Search for the cell housing the specified text and yield its [x, y] center coordinate. 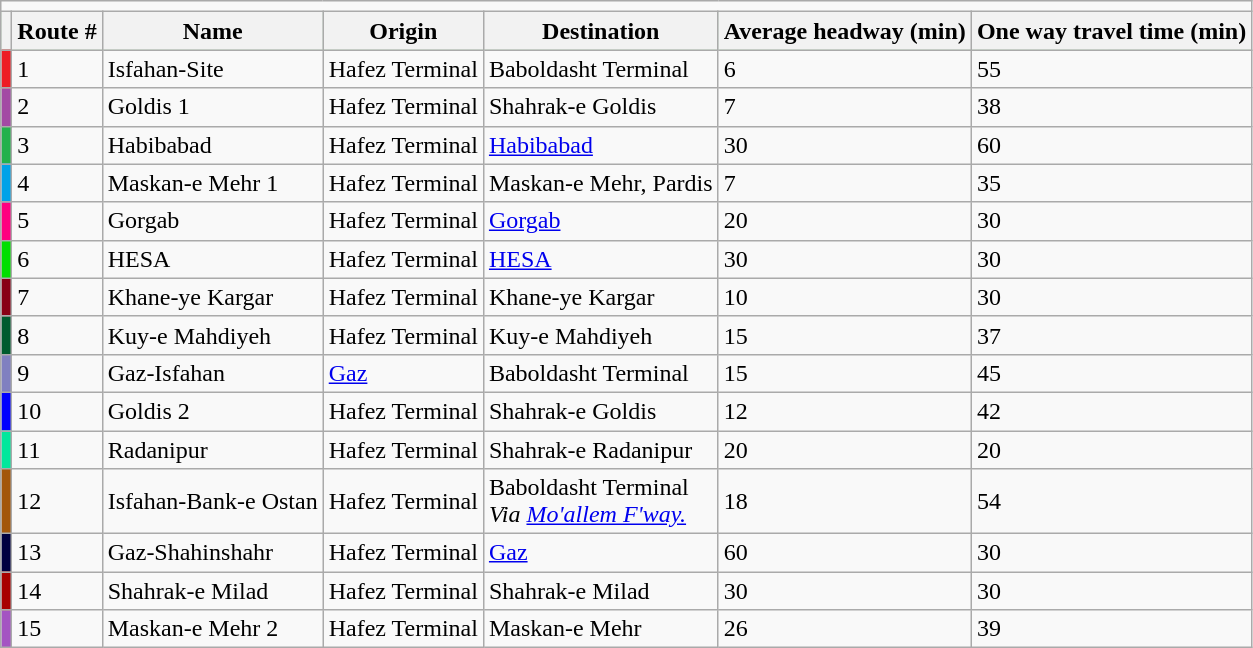
1 [57, 69]
42 [1111, 411]
37 [1111, 335]
Shahrak-e Radanipur [600, 449]
Route # [57, 31]
14 [57, 591]
Destination [600, 31]
55 [1111, 69]
Origin [403, 31]
Goldis 1 [212, 107]
Name [212, 31]
3 [57, 145]
Baboldasht TerminalVia Mo'allem F'way. [600, 502]
13 [57, 553]
One way travel time (min) [1111, 31]
26 [844, 629]
38 [1111, 107]
11 [57, 449]
18 [844, 502]
9 [57, 373]
Maskan-e Mehr [600, 629]
5 [57, 221]
Goldis 2 [212, 411]
Average headway (min) [844, 31]
4 [57, 183]
45 [1111, 373]
Maskan-e Mehr, Pardis [600, 183]
Gaz-Shahinshahr [212, 553]
Gaz-Isfahan [212, 373]
Maskan-e Mehr 2 [212, 629]
2 [57, 107]
39 [1111, 629]
35 [1111, 183]
Isfahan-Bank-e Ostan [212, 502]
Isfahan-Site [212, 69]
Radanipur [212, 449]
54 [1111, 502]
Maskan-e Mehr 1 [212, 183]
8 [57, 335]
